Capture the cell that displays the provided text and extract its (x, y) central coordinate. 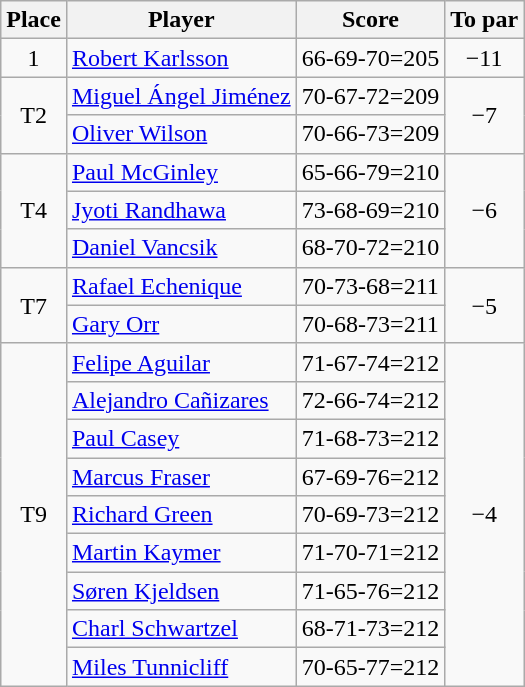
70-65-77=212 (370, 667)
71-70-71=212 (370, 553)
Daniel Vancsik (181, 248)
70-69-73=212 (370, 515)
Rafael Echenique (181, 286)
Robert Karlsson (181, 58)
To par (484, 20)
Søren Kjeldsen (181, 591)
Player (181, 20)
Paul McGinley (181, 172)
Place (34, 20)
Miguel Ángel Jiménez (181, 96)
70-73-68=211 (370, 286)
−6 (484, 210)
71-65-76=212 (370, 591)
71-67-74=212 (370, 362)
65-66-79=210 (370, 172)
70-67-72=209 (370, 96)
−5 (484, 305)
71-68-73=212 (370, 438)
67-69-76=212 (370, 477)
Marcus Fraser (181, 477)
−11 (484, 58)
Alejandro Cañizares (181, 400)
66-69-70=205 (370, 58)
Martin Kaymer (181, 553)
Jyoti Randhawa (181, 210)
70-68-73=211 (370, 324)
Felipe Aguilar (181, 362)
Miles Tunnicliff (181, 667)
68-70-72=210 (370, 248)
1 (34, 58)
Charl Schwartzel (181, 629)
Paul Casey (181, 438)
72-66-74=212 (370, 400)
Oliver Wilson (181, 134)
73-68-69=210 (370, 210)
T2 (34, 115)
Gary Orr (181, 324)
70-66-73=209 (370, 134)
Score (370, 20)
T7 (34, 305)
−7 (484, 115)
Richard Green (181, 515)
−4 (484, 514)
T9 (34, 514)
T4 (34, 210)
68-71-73=212 (370, 629)
